Search for the cell housing the specified text and yield its (X, Y) center coordinate. 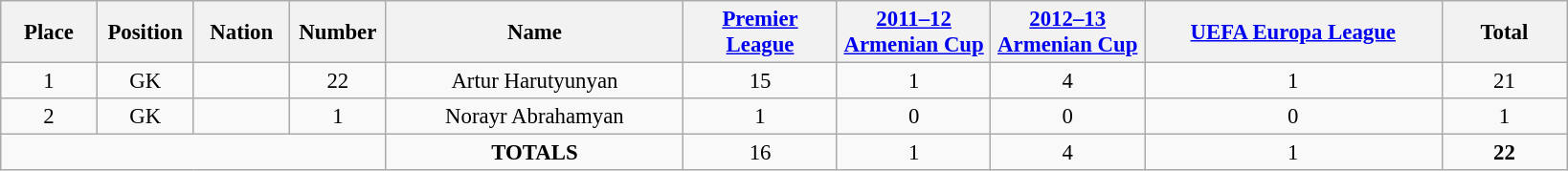
Nation (241, 32)
2 (50, 117)
Position (146, 32)
TOTALS (534, 153)
21 (1505, 81)
2012–13 Armenian Cup (1068, 32)
Number (339, 32)
Premier League (760, 32)
Total (1505, 32)
Artur Harutyunyan (534, 81)
16 (760, 153)
UEFA Europa League (1294, 32)
Place (50, 32)
Name (534, 32)
15 (760, 81)
Norayr Abrahamyan (534, 117)
2011–12 Armenian Cup (913, 32)
